Find where the given text appears and provide that cell's center as [x, y] coordinate. 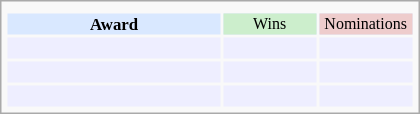
Award [114, 24]
Nominations [366, 24]
Wins [270, 24]
